Provide the [x, y] coordinate of the cell's center where the given text is located.  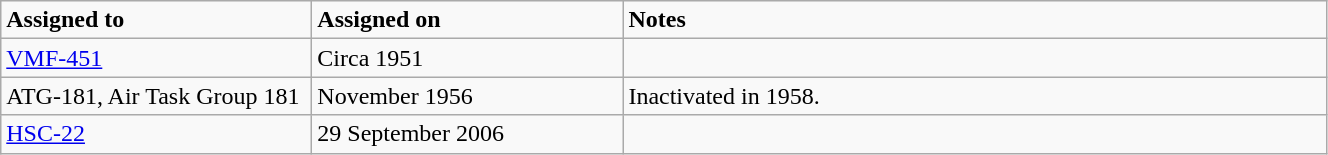
November 1956 [468, 96]
HSC-22 [156, 134]
Notes [975, 20]
29 September 2006 [468, 134]
VMF-451 [156, 58]
ATG-181, Air Task Group 181 [156, 96]
Assigned to [156, 20]
Circa 1951 [468, 58]
Assigned on [468, 20]
Inactivated in 1958. [975, 96]
